Output the (x, y) coordinate of the center of the cell containing the given text.  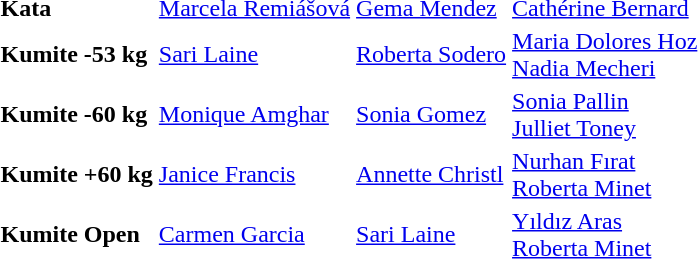
Roberta Sodero (432, 54)
Sari Laine (254, 54)
Annette Christl (432, 174)
Janice Francis (254, 174)
Monique Amghar (254, 114)
Sonia Gomez (432, 114)
